Output the (x, y) coordinate of the center of the cell containing the given text.  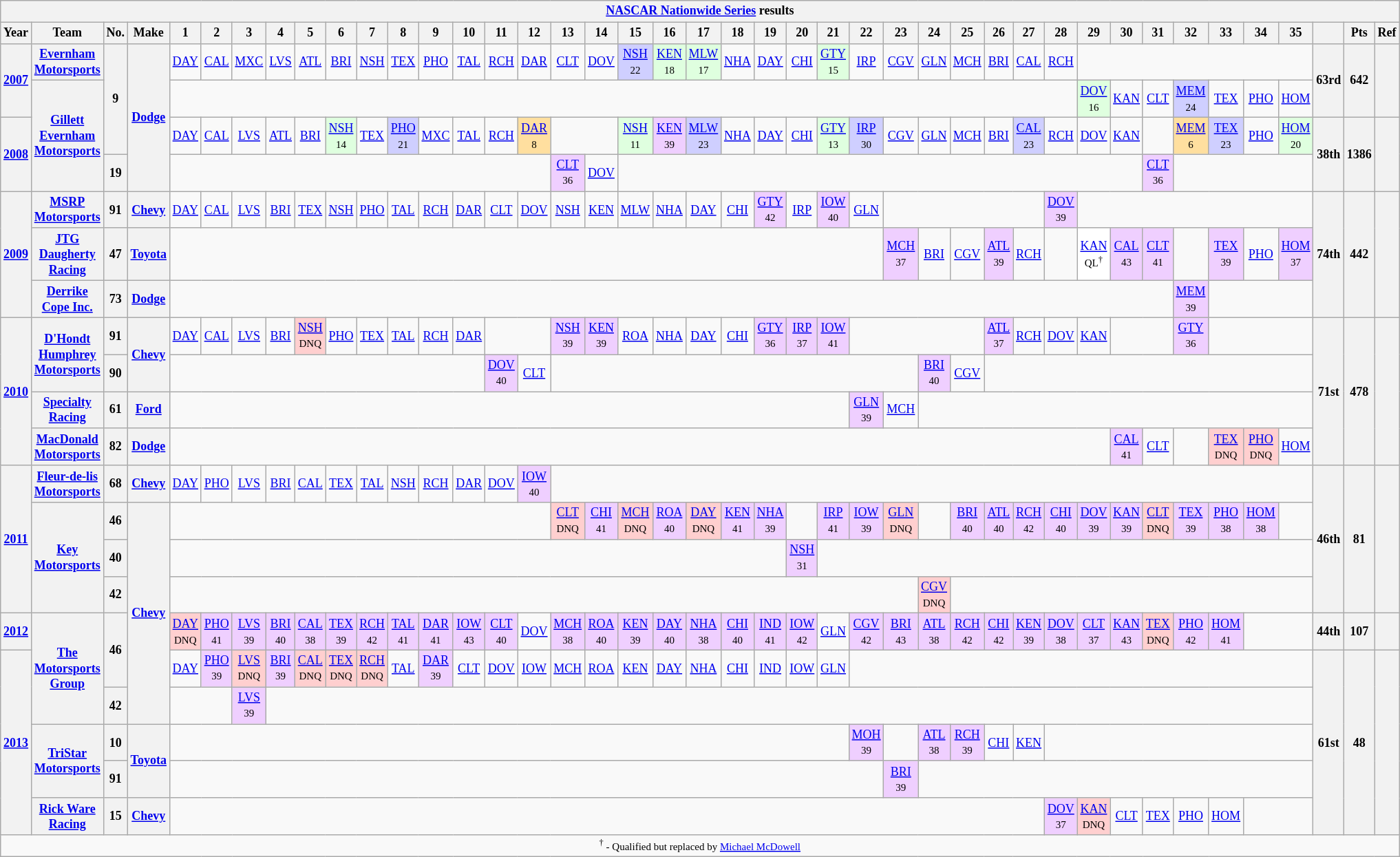
Team (67, 33)
Rick Ware Racing (67, 816)
46th (1328, 540)
4 (281, 33)
48 (1360, 742)
CHI41 (602, 521)
2011 (17, 540)
MLW17 (703, 62)
32 (1191, 33)
31 (1158, 33)
61 (116, 410)
68 (116, 484)
IOW43 (469, 632)
Evernham Motorsports (67, 62)
PHO41 (216, 632)
21 (834, 33)
81 (1360, 540)
14 (602, 33)
5 (310, 33)
RCH39 (967, 743)
IRP30 (866, 136)
NSH11 (635, 136)
GTY15 (834, 62)
No. (116, 33)
40 (116, 558)
PHO38 (1227, 521)
IOW42 (803, 632)
MacDonald Motorsports (67, 447)
CAL23 (1029, 136)
28 (1061, 33)
IND (770, 668)
CGV42 (866, 632)
24 (935, 33)
NHA38 (703, 632)
20 (803, 33)
2010 (17, 391)
90 (116, 373)
Ford (149, 410)
2008 (17, 154)
CAL41 (1127, 447)
Derrike Cope Inc. (67, 299)
TriStar Motorsports (67, 761)
HOM37 (1295, 254)
DAY40 (670, 632)
DAR8 (534, 136)
MEM24 (1191, 99)
27 (1029, 33)
GTY42 (770, 210)
NSH31 (803, 558)
BRI43 (901, 632)
DOV16 (1094, 99)
6 (341, 33)
MCHDNQ (635, 521)
7 (372, 33)
61st (1328, 742)
KAN43 (1127, 632)
CALDNQ (310, 668)
NSH39 (568, 336)
18 (738, 33)
478 (1360, 391)
TEX23 (1227, 136)
PHO39 (216, 668)
CLT40 (502, 632)
17 (703, 33)
IRP41 (834, 521)
CLT37 (1094, 632)
GLNDNQ (901, 521)
25 (967, 33)
HOM38 (1261, 521)
2012 (17, 632)
2009 (17, 255)
PHODNQ (1261, 447)
MLW23 (703, 136)
NASCAR Nationwide Series results (700, 11)
71st (1328, 391)
MSRP Motorsports (67, 210)
22 (866, 33)
Specialty Racing (67, 410)
Year (17, 33)
JTG Daugherty Racing (67, 254)
Ref (1387, 33)
ATL39 (999, 254)
47 (116, 254)
DOV37 (1061, 816)
1386 (1360, 154)
44th (1328, 632)
CAL38 (310, 632)
12 (534, 33)
TAL41 (403, 632)
26 (999, 33)
IOW39 (866, 521)
ATL37 (999, 336)
34 (1261, 33)
11 (502, 33)
RCHDNQ (372, 668)
2013 (17, 742)
107 (1360, 632)
CHI42 (999, 632)
MOH39 (866, 743)
HOM20 (1295, 136)
The Motorsports Group (67, 669)
38th (1328, 154)
MLW (635, 210)
82 (116, 447)
63rd (1328, 80)
HOM41 (1227, 632)
74th (1328, 255)
29 (1094, 33)
LVSDNQ (249, 668)
16 (670, 33)
IRP37 (803, 336)
DOV38 (1061, 632)
MEM6 (1191, 136)
IOW41 (834, 336)
IND41 (770, 632)
DAR41 (436, 632)
NSH22 (635, 62)
73 (116, 299)
3 (249, 33)
† - Qualified but replaced by Michael McDowell (700, 846)
30 (1127, 33)
KANDNQ (1094, 816)
MEM39 (1191, 299)
ATL40 (999, 521)
Pts (1360, 33)
NSHDNQ (310, 336)
NHA39 (770, 521)
23 (901, 33)
KANQL† (1094, 254)
CAL43 (1127, 254)
13 (568, 33)
DAR39 (436, 668)
KEN18 (670, 62)
CGVDNQ (935, 595)
642 (1360, 80)
MCH37 (901, 254)
Gillett Evernham Motorsports (67, 136)
Key Motorsports (67, 558)
NSH14 (341, 136)
8 (403, 33)
2007 (17, 80)
GTY13 (834, 136)
GLN39 (866, 410)
Fleur-de-lis Motorsports (67, 484)
KEN41 (738, 521)
442 (1360, 255)
35 (1295, 33)
PHO42 (1191, 632)
KAN39 (1127, 521)
DOV40 (502, 373)
1 (185, 33)
MCH38 (568, 632)
2 (216, 33)
D'Hondt Humphrey Motorsports (67, 354)
Make (149, 33)
33 (1227, 33)
CLT41 (1158, 254)
PHO21 (403, 136)
